Identify which cell holds the provided text, then report its (x, y) central coordinate. 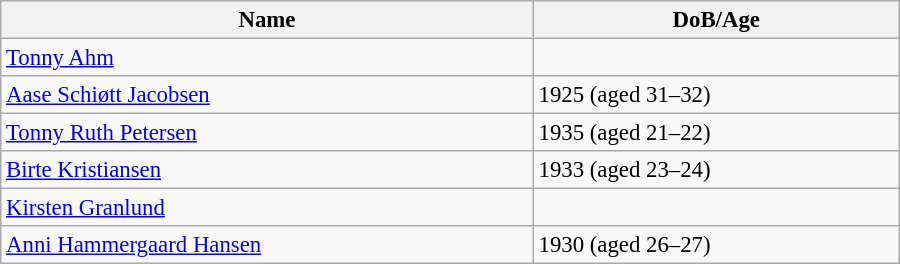
Aase Schiøtt Jacobsen (267, 95)
Tonny Ruth Petersen (267, 133)
Anni Hammergaard Hansen (267, 245)
Kirsten Granlund (267, 208)
DoB/Age (716, 20)
1933 (aged 23–24) (716, 170)
Tonny Ahm (267, 58)
1925 (aged 31–32) (716, 95)
Birte Kristiansen (267, 170)
1935 (aged 21–22) (716, 133)
1930 (aged 26–27) (716, 245)
Name (267, 20)
